Find where the given text appears and provide that cell's center as [X, Y] coordinate. 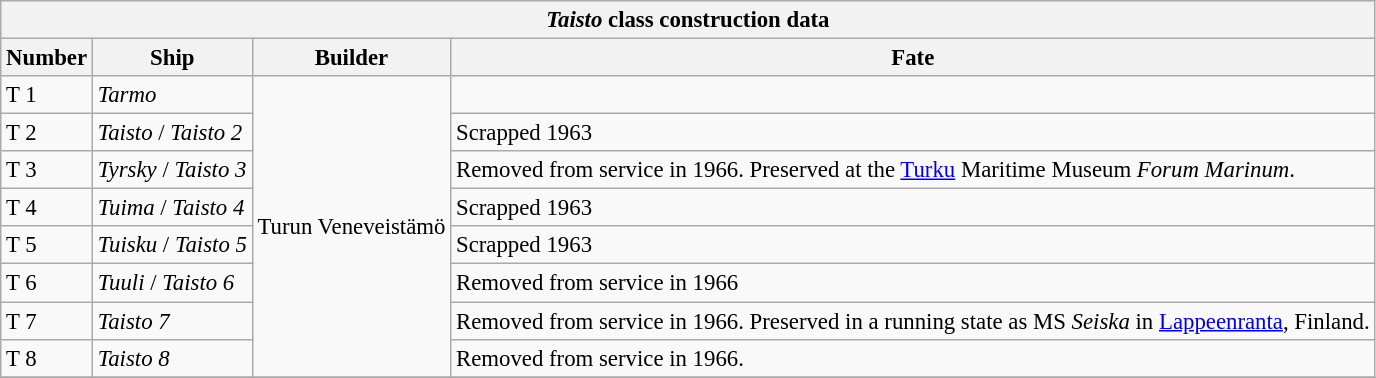
T 3 [47, 170]
T 6 [47, 283]
Removed from service in 1966. Preserved in a running state as MS Seiska in Lappeenranta, Finland. [913, 321]
Taisto / Taisto 2 [172, 133]
Tuuli / Taisto 6 [172, 283]
Tarmo [172, 95]
T 8 [47, 358]
Tuima / Taisto 4 [172, 208]
Removed from service in 1966. Preserved at the Turku Maritime Museum Forum Marinum. [913, 170]
Turun Veneveistämö [352, 226]
T 5 [47, 245]
T 7 [47, 321]
Removed from service in 1966 [913, 283]
T 1 [47, 95]
Removed from service in 1966. [913, 358]
Number [47, 58]
Tuisku / Taisto 5 [172, 245]
Taisto class construction data [688, 20]
T 2 [47, 133]
Builder [352, 58]
Ship [172, 58]
T 4 [47, 208]
Fate [913, 58]
Taisto 8 [172, 358]
Taisto 7 [172, 321]
Tyrsky / Taisto 3 [172, 170]
